Find where the given text appears and provide that cell's center as [x, y] coordinate. 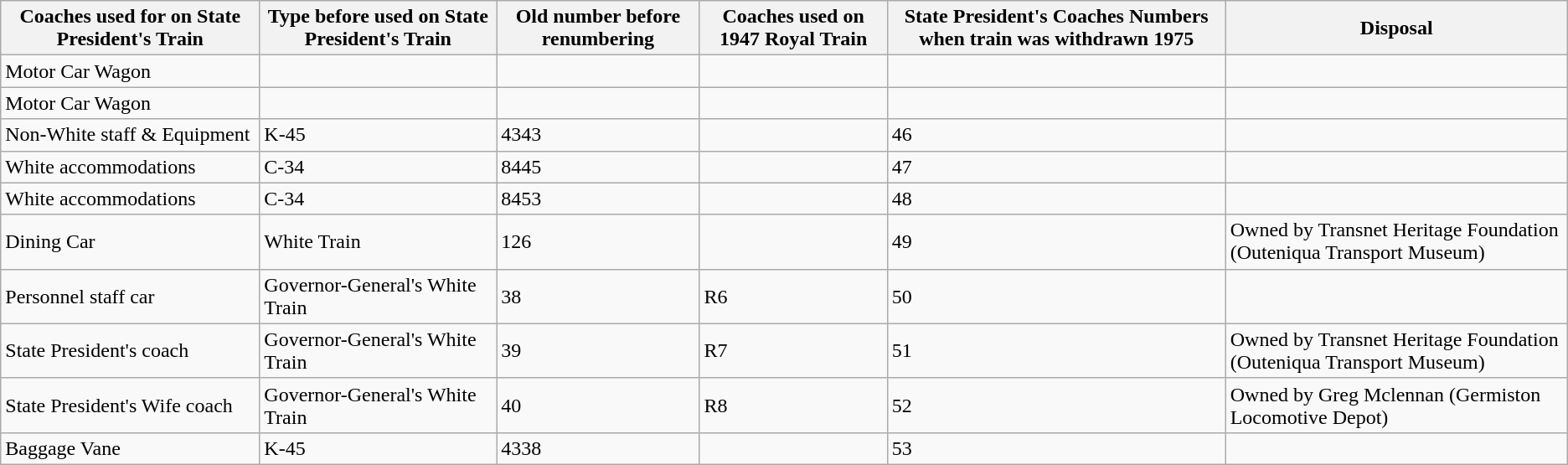
4338 [598, 448]
Coaches used for on State President's Train [131, 28]
Dining Car [131, 241]
Disposal [1396, 28]
R6 [793, 297]
State President's Coaches Numbers when train was withdrawn 1975 [1056, 28]
48 [1056, 199]
Owned by Greg Mclennan (Germiston Locomotive Depot) [1396, 406]
Baggage Vane [131, 448]
47 [1056, 167]
8445 [598, 167]
Coaches used on 1947 Royal Train [793, 28]
126 [598, 241]
50 [1056, 297]
40 [598, 406]
Type before used on State President's Train [379, 28]
52 [1056, 406]
51 [1056, 350]
R7 [793, 350]
38 [598, 297]
53 [1056, 448]
39 [598, 350]
Old number before renumbering [598, 28]
4343 [598, 135]
State President's coach [131, 350]
R8 [793, 406]
Non-White staff & Equipment [131, 135]
49 [1056, 241]
State President's Wife coach [131, 406]
Personnel staff car [131, 297]
46 [1056, 135]
White Train [379, 241]
8453 [598, 199]
